Provide the (x, y) coordinate of the cell's center where the given text is located.  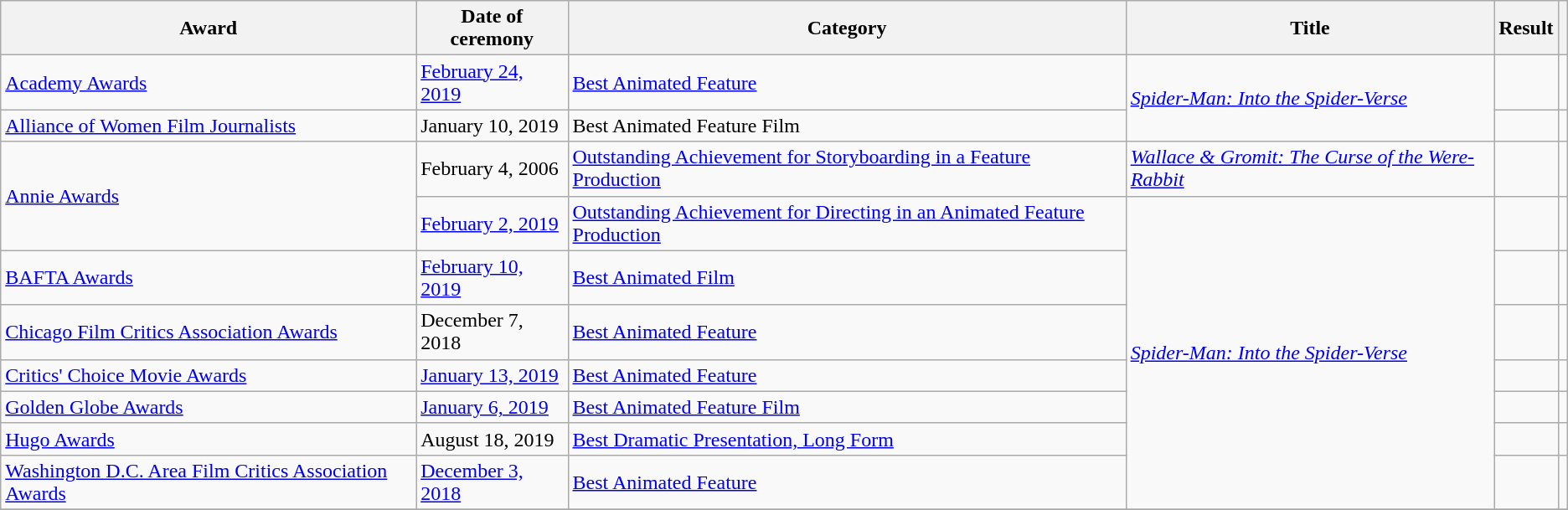
January 10, 2019 (493, 126)
Best Animated Film (847, 278)
February 4, 2006 (493, 169)
February 24, 2019 (493, 82)
Chicago Film Critics Association Awards (209, 332)
Annie Awards (209, 196)
Golden Globe Awards (209, 407)
December 7, 2018 (493, 332)
Outstanding Achievement for Directing in an Animated Feature Production (847, 223)
February 10, 2019 (493, 278)
Academy Awards (209, 82)
January 13, 2019 (493, 375)
Outstanding Achievement for Storyboarding in a Feature Production (847, 169)
December 3, 2018 (493, 482)
Title (1310, 28)
Date of ceremony (493, 28)
Critics' Choice Movie Awards (209, 375)
Hugo Awards (209, 439)
January 6, 2019 (493, 407)
Alliance of Women Film Journalists (209, 126)
Wallace & Gromit: The Curse of the Were-Rabbit (1310, 169)
Award (209, 28)
Best Dramatic Presentation, Long Form (847, 439)
Washington D.C. Area Film Critics Association Awards (209, 482)
August 18, 2019 (493, 439)
BAFTA Awards (209, 278)
Category (847, 28)
February 2, 2019 (493, 223)
Result (1526, 28)
